Pinpoint the cell where the given text exists, returning its (X, Y) midpoint coordinate. 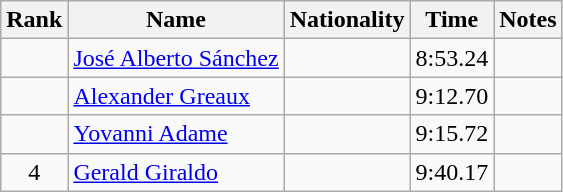
Alexander Greaux (176, 96)
4 (34, 172)
8:53.24 (452, 58)
Name (176, 20)
Notes (528, 20)
Time (452, 20)
Rank (34, 20)
José Alberto Sánchez (176, 58)
Yovanni Adame (176, 134)
Gerald Giraldo (176, 172)
Nationality (347, 20)
9:40.17 (452, 172)
9:15.72 (452, 134)
9:12.70 (452, 96)
